Capture the cell that displays the provided text and extract its (X, Y) central coordinate. 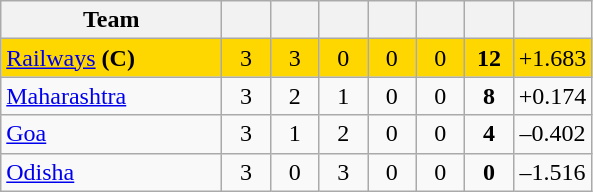
Railways (C) (112, 58)
4 (490, 134)
–0.402 (552, 134)
+0.174 (552, 96)
Odisha (112, 172)
Maharashtra (112, 96)
Team (112, 20)
–1.516 (552, 172)
12 (490, 58)
Goa (112, 134)
+1.683 (552, 58)
8 (490, 96)
